Determine the [X, Y] coordinate at the center of the cell enclosing the given text.  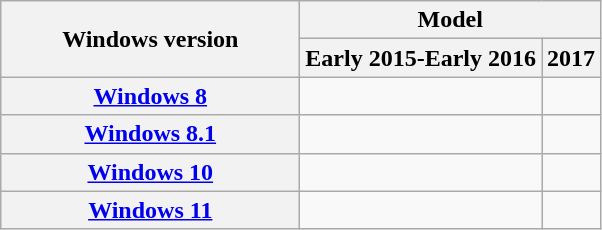
Windows version [150, 39]
Windows 10 [150, 172]
Early 2015-Early 2016 [421, 58]
Windows 8 [150, 96]
Model [450, 20]
2017 [572, 58]
Windows 11 [150, 210]
Windows 8.1 [150, 134]
